Determine the [X, Y] coordinate at the center of the cell enclosing the given text.  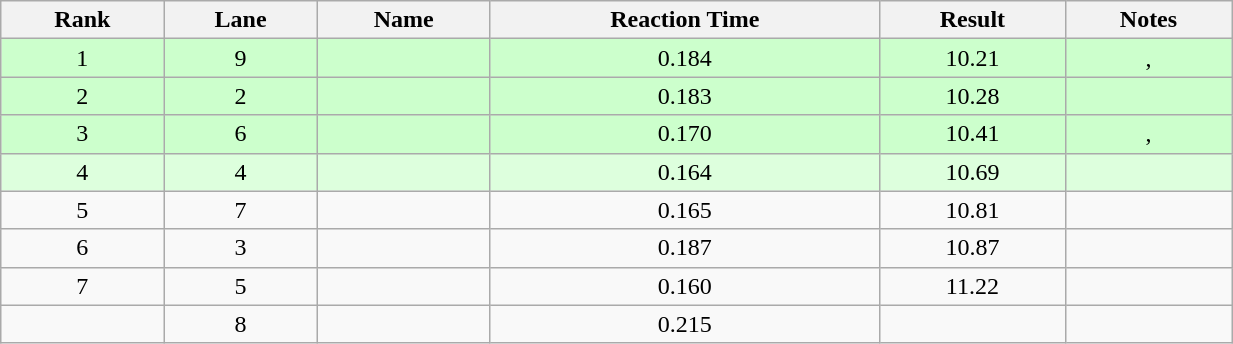
0.184 [684, 58]
0.187 [684, 248]
8 [240, 324]
10.28 [972, 96]
10.21 [972, 58]
0.160 [684, 286]
1 [82, 58]
Reaction Time [684, 20]
0.165 [684, 210]
10.87 [972, 248]
10.69 [972, 172]
10.81 [972, 210]
0.215 [684, 324]
0.170 [684, 134]
9 [240, 58]
10.41 [972, 134]
Result [972, 20]
0.183 [684, 96]
Lane [240, 20]
Notes [1148, 20]
0.164 [684, 172]
Name [404, 20]
11.22 [972, 286]
Rank [82, 20]
